From the cell containing the given text, extract its center point as [X, Y] coordinate. 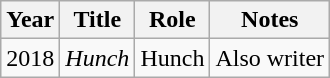
Year [30, 20]
Role [172, 20]
Notes [270, 20]
2018 [30, 58]
Also writer [270, 58]
Title [98, 20]
